Output the [x, y] coordinate of the center of the cell containing the given text.  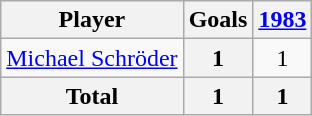
Michael Schröder [92, 58]
Player [92, 20]
Total [92, 96]
1983 [282, 20]
Goals [218, 20]
